Locate the cell with the specified text and output its [X, Y] center coordinate. 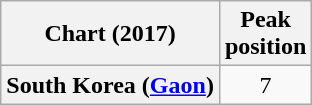
Chart (2017) [110, 34]
South Korea (Gaon) [110, 85]
7 [265, 85]
Peakposition [265, 34]
